Determine the [X, Y] coordinate at the center of the cell enclosing the given text.  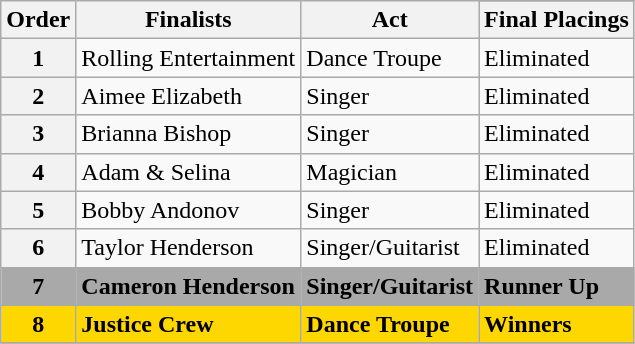
Runner Up [557, 286]
4 [38, 172]
Cameron Henderson [188, 286]
Justice Crew [188, 324]
Act [390, 20]
Bobby Andonov [188, 210]
3 [38, 134]
Rolling Entertainment [188, 58]
Final Placings [557, 20]
Winners [557, 324]
Order [38, 20]
6 [38, 248]
Taylor Henderson [188, 248]
Magician [390, 172]
8 [38, 324]
Finalists [188, 20]
7 [38, 286]
1 [38, 58]
Brianna Bishop [188, 134]
Adam & Selina [188, 172]
2 [38, 96]
5 [38, 210]
Aimee Elizabeth [188, 96]
